From the cell containing the given text, extract its center point as (X, Y) coordinate. 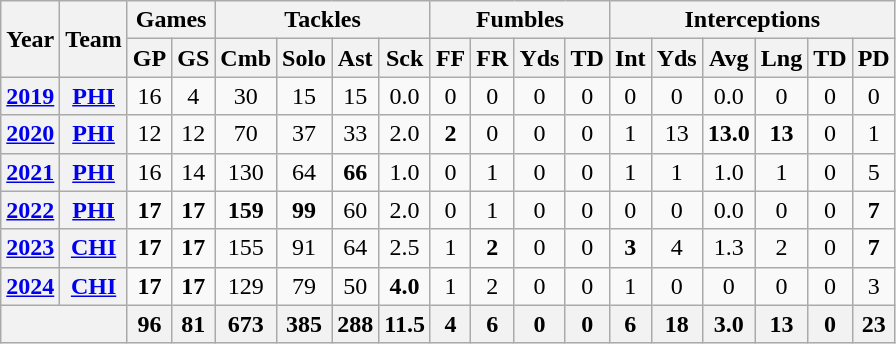
Int (630, 58)
30 (246, 96)
PD (874, 58)
60 (356, 210)
129 (246, 286)
GP (149, 58)
288 (356, 324)
37 (304, 134)
2019 (30, 96)
385 (304, 324)
11.5 (405, 324)
2020 (30, 134)
155 (246, 248)
2.5 (405, 248)
18 (676, 324)
Year (30, 39)
Ast (356, 58)
2021 (30, 172)
FR (492, 58)
Avg (728, 58)
Lng (781, 58)
5 (874, 172)
96 (149, 324)
159 (246, 210)
130 (246, 172)
50 (356, 286)
673 (246, 324)
Sck (405, 58)
GS (194, 58)
Interceptions (752, 20)
81 (194, 324)
2022 (30, 210)
70 (246, 134)
14 (194, 172)
66 (356, 172)
1.3 (728, 248)
FF (450, 58)
3.0 (728, 324)
Fumbles (520, 20)
33 (356, 134)
Cmb (246, 58)
Solo (304, 58)
Team (94, 39)
Tackles (323, 20)
13.0 (728, 134)
2023 (30, 248)
99 (304, 210)
2024 (30, 286)
Games (170, 20)
4.0 (405, 286)
79 (304, 286)
91 (304, 248)
23 (874, 324)
